Locate the cell with the specified text and output its (X, Y) center coordinate. 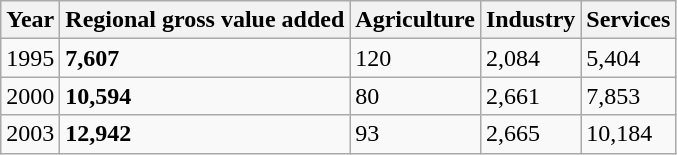
10,594 (205, 96)
Agriculture (416, 20)
80 (416, 96)
10,184 (628, 134)
2000 (30, 96)
120 (416, 58)
2003 (30, 134)
1995 (30, 58)
7,607 (205, 58)
2,665 (530, 134)
2,661 (530, 96)
Industry (530, 20)
Services (628, 20)
Regional gross value added (205, 20)
7,853 (628, 96)
2,084 (530, 58)
Year (30, 20)
93 (416, 134)
5,404 (628, 58)
12,942 (205, 134)
